Output the [x, y] coordinate of the center of the cell containing the given text.  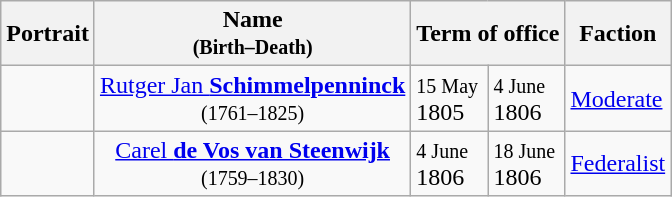
18 June1806 [526, 164]
Rutger Jan Schimmelpenninck(1761–1825) [252, 98]
Term of office [488, 34]
Faction [618, 34]
Moderate [618, 98]
15 May1805 [450, 98]
Carel de Vos van Steenwijk(1759–1830) [252, 164]
Portrait [48, 34]
Name(Birth–Death) [252, 34]
Federalist [618, 164]
